Pinpoint the cell where the given text exists, returning its [x, y] midpoint coordinate. 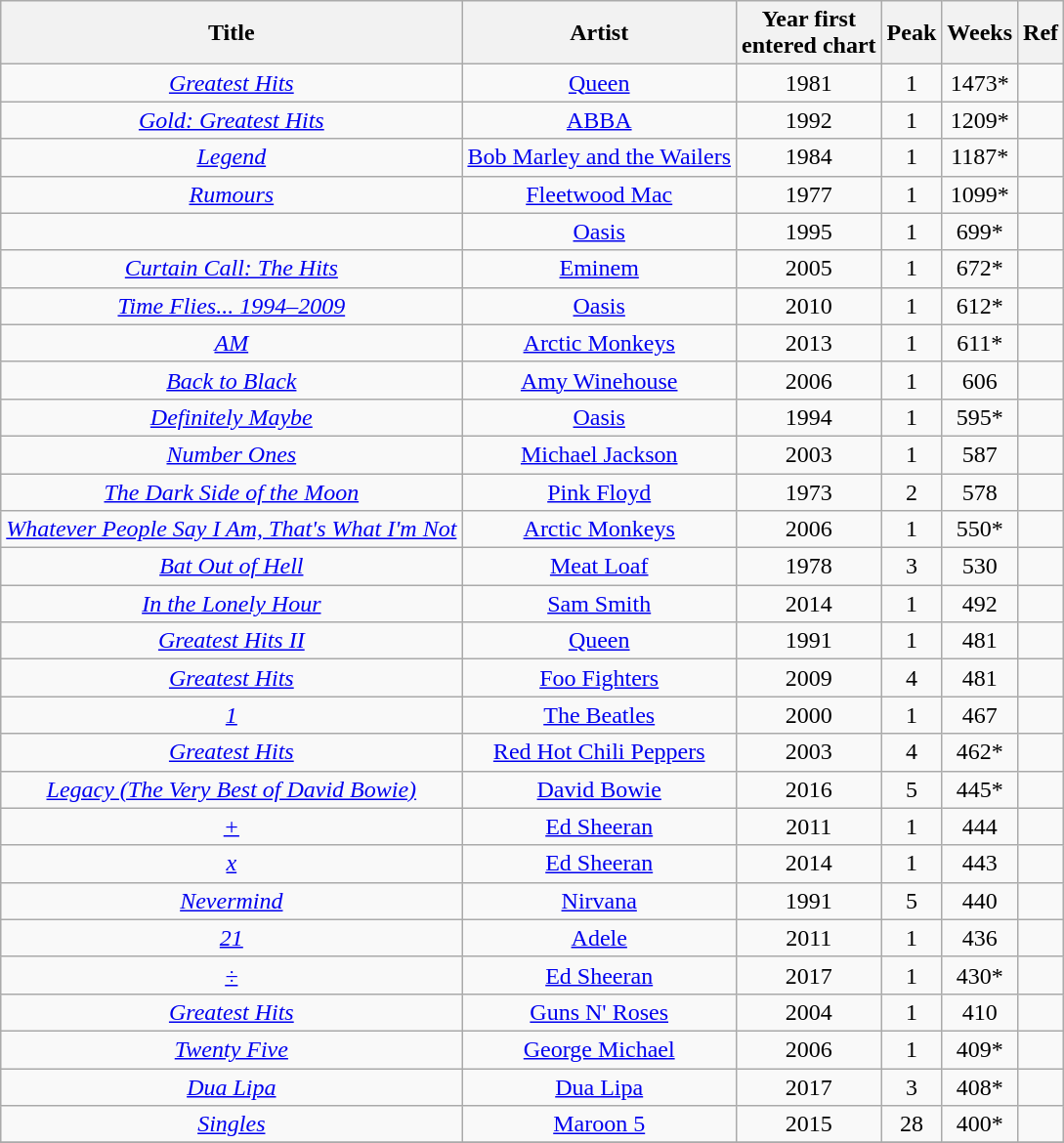
Year firstentered chart [809, 33]
699* [980, 232]
462* [980, 752]
2004 [809, 1012]
Legend [232, 157]
400* [980, 1124]
Weeks [980, 33]
595* [980, 417]
Amy Winehouse [600, 380]
2010 [809, 306]
Rumours [232, 194]
Number Ones [232, 454]
443 [980, 864]
1473* [980, 83]
Sam Smith [600, 604]
Greatest Hits II [232, 641]
2005 [809, 269]
2009 [809, 678]
Foo Fighters [600, 678]
1187* [980, 157]
Whatever People Say I Am, That's What I'm Not [232, 529]
410 [980, 1012]
Maroon 5 [600, 1124]
Nevermind [232, 901]
Gold: Greatest Hits [232, 120]
AM [232, 343]
445* [980, 789]
Legacy (The Very Best of David Bowie) [232, 789]
Peak [912, 33]
1973 [809, 491]
Ref [1042, 33]
David Bowie [600, 789]
440 [980, 901]
Michael Jackson [600, 454]
Twenty Five [232, 1049]
Bob Marley and the Wailers [600, 157]
Title [232, 33]
492 [980, 604]
606 [980, 380]
Nirvana [600, 901]
÷ [232, 975]
George Michael [600, 1049]
Eminem [600, 269]
409* [980, 1049]
550* [980, 529]
2000 [809, 715]
436 [980, 938]
x [232, 864]
611* [980, 343]
ABBA [600, 120]
1977 [809, 194]
612* [980, 306]
672* [980, 269]
Red Hot Chili Peppers [600, 752]
Back to Black [232, 380]
1992 [809, 120]
Singles [232, 1124]
1984 [809, 157]
Guns N' Roses [600, 1012]
The Beatles [600, 715]
Curtain Call: The Hits [232, 269]
530 [980, 567]
408* [980, 1087]
430* [980, 975]
2016 [809, 789]
21 [232, 938]
587 [980, 454]
1099* [980, 194]
1994 [809, 417]
28 [912, 1124]
Time Flies... 1994–2009 [232, 306]
The Dark Side of the Moon [232, 491]
In the Lonely Hour [232, 604]
Artist [600, 33]
444 [980, 826]
2013 [809, 343]
467 [980, 715]
Adele [600, 938]
Definitely Maybe [232, 417]
+ [232, 826]
Meat Loaf [600, 567]
Fleetwood Mac [600, 194]
1981 [809, 83]
1209* [980, 120]
Bat Out of Hell [232, 567]
578 [980, 491]
1978 [809, 567]
2 [912, 491]
1995 [809, 232]
Pink Floyd [600, 491]
2015 [809, 1124]
